Detect which cell encompasses the target text, then output its (x, y) center coordinate. 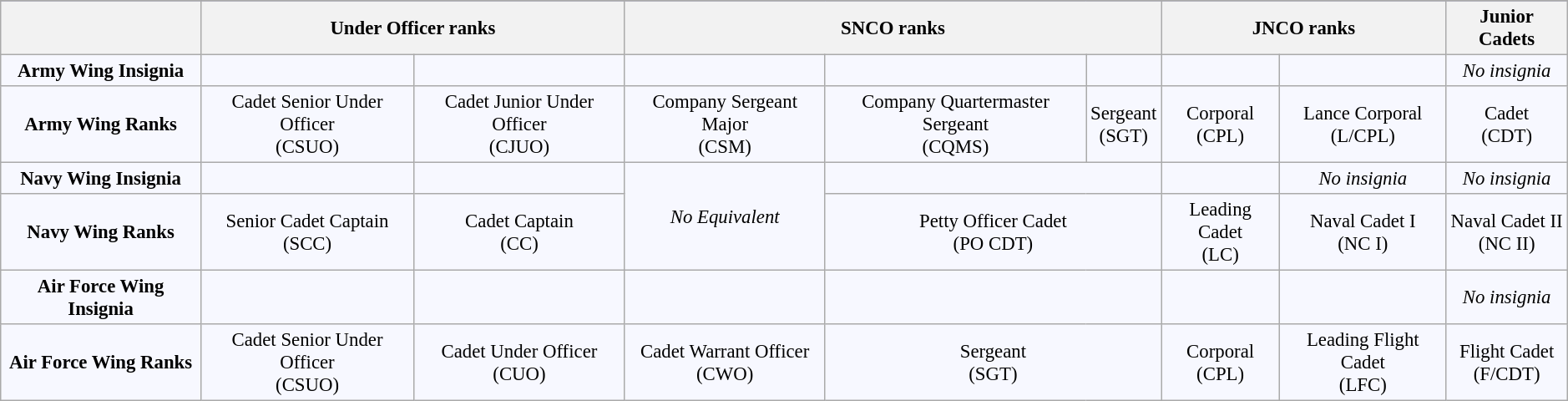
Cadet Warrant Officer(CWO) (725, 363)
Navy Wing Ranks (101, 232)
Junior Cadets (1506, 28)
Company Quartermaster Sergeant(CQMS) (955, 124)
SNCO ranks (893, 28)
Under Officer ranks (412, 28)
Flight Cadet(F/CDT) (1506, 363)
JNCO ranks (1304, 28)
Senior Cadet Captain(SCC) (307, 232)
Leading Flight Cadet(LFC) (1363, 363)
Cadet Captain(CC) (519, 232)
Air Force Wing Insignia (101, 297)
Cadet(CDT) (1506, 124)
Leading Cadet(LC) (1221, 232)
Army Wing Insignia (101, 70)
Company Sergeant Major(CSM) (725, 124)
Cadet Under Officer(CUO) (519, 363)
No Equivalent (725, 217)
Navy Wing Insignia (101, 179)
Cadet Junior Under Officer(CJUO) (519, 124)
Naval Cadet II(NC II) (1506, 232)
Lance Corporal(L/CPL) (1363, 124)
Petty Officer Cadet(PO CDT) (994, 232)
Naval Cadet I(NC I) (1363, 232)
Air Force Wing Ranks (101, 363)
Army Wing Ranks (101, 124)
